Capture the cell that displays the provided text and extract its (x, y) central coordinate. 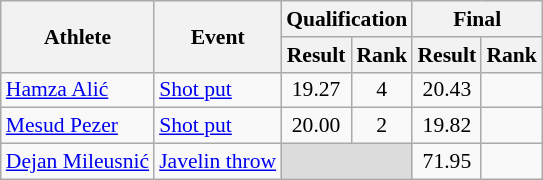
71.95 (446, 162)
Final (476, 19)
4 (382, 90)
20.43 (446, 90)
19.27 (316, 90)
Athlete (78, 36)
Qualification (346, 19)
19.82 (446, 126)
Javelin throw (218, 162)
Hamza Alić (78, 90)
20.00 (316, 126)
Event (218, 36)
2 (382, 126)
Mesud Pezer (78, 126)
Dejan Mileusnić (78, 162)
